Determine the (x, y) coordinate at the center of the cell enclosing the given text.  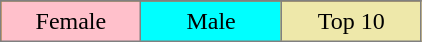
Top 10 (351, 21)
Male (211, 21)
Female (71, 21)
